Output the (x, y) coordinate of the center of the cell containing the given text.  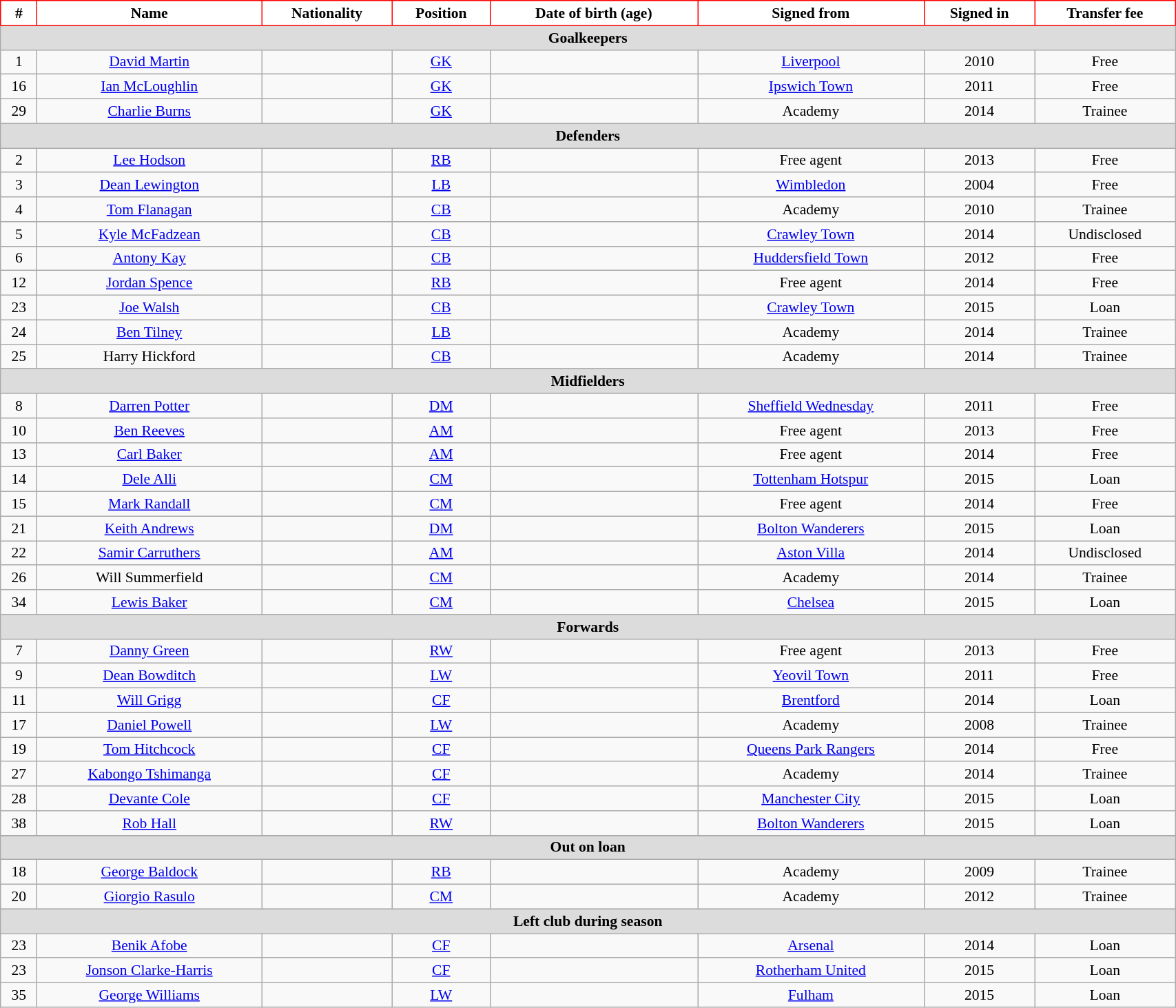
Jonson Clarke-Harris (149, 971)
35 (19, 995)
Huddersfield Town (812, 258)
Arsenal (812, 946)
Yeovil Town (812, 676)
Liverpool (812, 62)
Signed in (980, 13)
Queens Park Rangers (812, 750)
Tom Flanagan (149, 209)
Dele Alli (149, 480)
Jordan Spence (149, 283)
Rotherham United (812, 971)
27 (19, 774)
9 (19, 676)
Tottenham Hotspur (812, 480)
Harry Hickford (149, 357)
18 (19, 872)
Tom Hitchcock (149, 750)
Ipswich Town (812, 87)
Lewis Baker (149, 602)
Wimbledon (812, 185)
Signed from (812, 13)
Dean Lewington (149, 185)
George Baldock (149, 872)
Will Grigg (149, 701)
Ben Reeves (149, 431)
29 (19, 112)
George Williams (149, 995)
Out on loan (588, 847)
Danny Green (149, 651)
25 (19, 357)
12 (19, 283)
22 (19, 553)
Lee Hodson (149, 161)
2 (19, 161)
Joe Walsh (149, 308)
Date of birth (age) (594, 13)
Rob Hall (149, 823)
Benik Afobe (149, 946)
19 (19, 750)
8 (19, 406)
5 (19, 234)
Kyle McFadzean (149, 234)
10 (19, 431)
Forwards (588, 627)
3 (19, 185)
7 (19, 651)
21 (19, 528)
Antony Kay (149, 258)
13 (19, 455)
# (19, 13)
Ian McLoughlin (149, 87)
38 (19, 823)
Transfer fee (1105, 13)
Left club during season (588, 921)
Mark Randall (149, 504)
Chelsea (812, 602)
Midfielders (588, 382)
24 (19, 332)
Darren Potter (149, 406)
Dean Bowditch (149, 676)
Sheffield Wednesday (812, 406)
16 (19, 87)
2009 (980, 872)
15 (19, 504)
Name (149, 13)
20 (19, 897)
34 (19, 602)
Will Summerfield (149, 578)
Giorgio Rasulo (149, 897)
4 (19, 209)
Kabongo Tshimanga (149, 774)
Samir Carruthers (149, 553)
28 (19, 799)
Carl Baker (149, 455)
David Martin (149, 62)
Keith Andrews (149, 528)
2008 (980, 725)
Brentford (812, 701)
14 (19, 480)
6 (19, 258)
Devante Cole (149, 799)
1 (19, 62)
Ben Tilney (149, 332)
11 (19, 701)
Aston Villa (812, 553)
Fulham (812, 995)
Defenders (588, 136)
Goalkeepers (588, 38)
Daniel Powell (149, 725)
17 (19, 725)
Nationality (327, 13)
Charlie Burns (149, 112)
Manchester City (812, 799)
26 (19, 578)
Position (441, 13)
2004 (980, 185)
